Locate the cell with the specified text and output its (x, y) center coordinate. 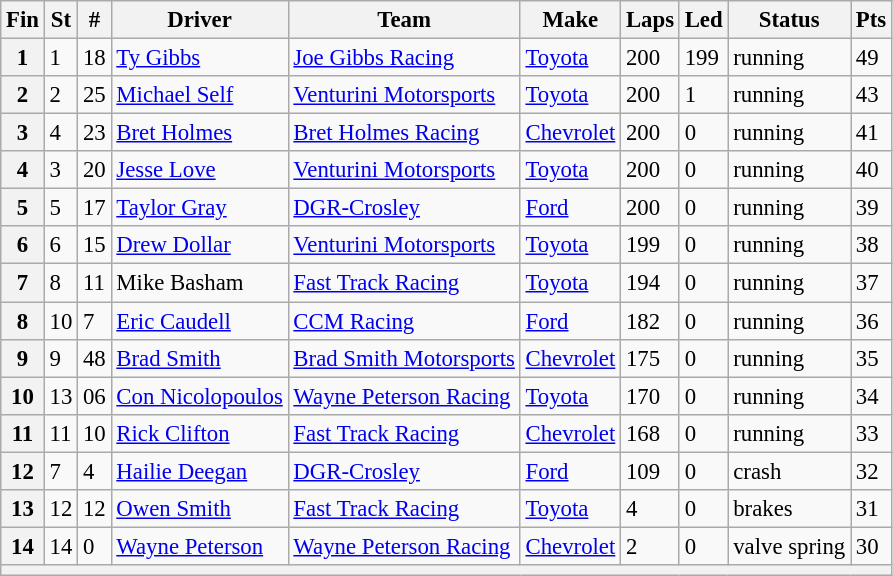
Brad Smith (200, 358)
Make (570, 20)
Brad Smith Motorsports (404, 358)
194 (650, 283)
06 (94, 396)
St (60, 20)
Bret Holmes Racing (404, 133)
36 (870, 321)
Status (790, 20)
Bret Holmes (200, 133)
17 (94, 208)
30 (870, 546)
41 (870, 133)
40 (870, 170)
25 (94, 95)
182 (650, 321)
175 (650, 358)
crash (790, 471)
Laps (650, 20)
32 (870, 471)
31 (870, 509)
34 (870, 396)
48 (94, 358)
39 (870, 208)
valve spring (790, 546)
Michael Self (200, 95)
109 (650, 471)
23 (94, 133)
brakes (790, 509)
49 (870, 58)
Hailie Deegan (200, 471)
CCM Racing (404, 321)
# (94, 20)
Driver (200, 20)
Jesse Love (200, 170)
38 (870, 245)
15 (94, 245)
Rick Clifton (200, 433)
Owen Smith (200, 509)
Drew Dollar (200, 245)
20 (94, 170)
Eric Caudell (200, 321)
Team (404, 20)
170 (650, 396)
Ty Gibbs (200, 58)
18 (94, 58)
33 (870, 433)
Joe Gibbs Racing (404, 58)
Con Nicolopoulos (200, 396)
37 (870, 283)
Pts (870, 20)
Fin (23, 20)
Wayne Peterson (200, 546)
Mike Basham (200, 283)
168 (650, 433)
Led (704, 20)
43 (870, 95)
35 (870, 358)
Taylor Gray (200, 208)
